Search for the cell housing the specified text and yield its (x, y) center coordinate. 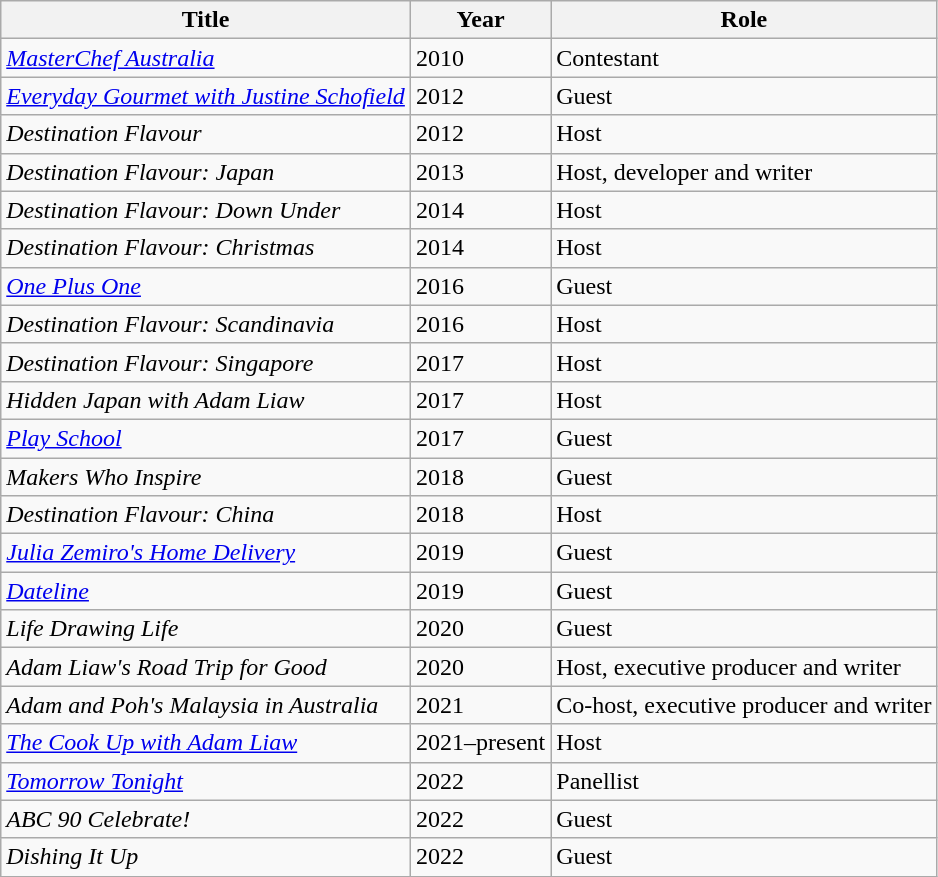
Adam and Poh's Malaysia in Australia (206, 705)
Adam Liaw's Road Trip for Good (206, 667)
Role (744, 20)
Title (206, 20)
One Plus One (206, 286)
Dateline (206, 591)
Play School (206, 438)
The Cook Up with Adam Liaw (206, 743)
2010 (480, 58)
2013 (480, 172)
Destination Flavour: China (206, 515)
Destination Flavour: Singapore (206, 362)
Hidden Japan with Adam Liaw (206, 400)
Co-host, executive producer and writer (744, 705)
Destination Flavour: Japan (206, 172)
Everyday Gourmet with Justine Schofield (206, 96)
Contestant (744, 58)
ABC 90 Celebrate! (206, 819)
Host, executive producer and writer (744, 667)
Life Drawing Life (206, 629)
Host, developer and writer (744, 172)
Destination Flavour: Down Under (206, 210)
Destination Flavour: Christmas (206, 248)
Tomorrow Tonight (206, 781)
Panellist (744, 781)
2021 (480, 705)
Makers Who Inspire (206, 477)
Year (480, 20)
Destination Flavour: Scandinavia (206, 324)
Dishing It Up (206, 857)
MasterChef Australia (206, 58)
2021–present (480, 743)
Destination Flavour (206, 134)
Julia Zemiro's Home Delivery (206, 553)
